Return the [x, y] coordinate for the center point of the cell that contains the specified text.  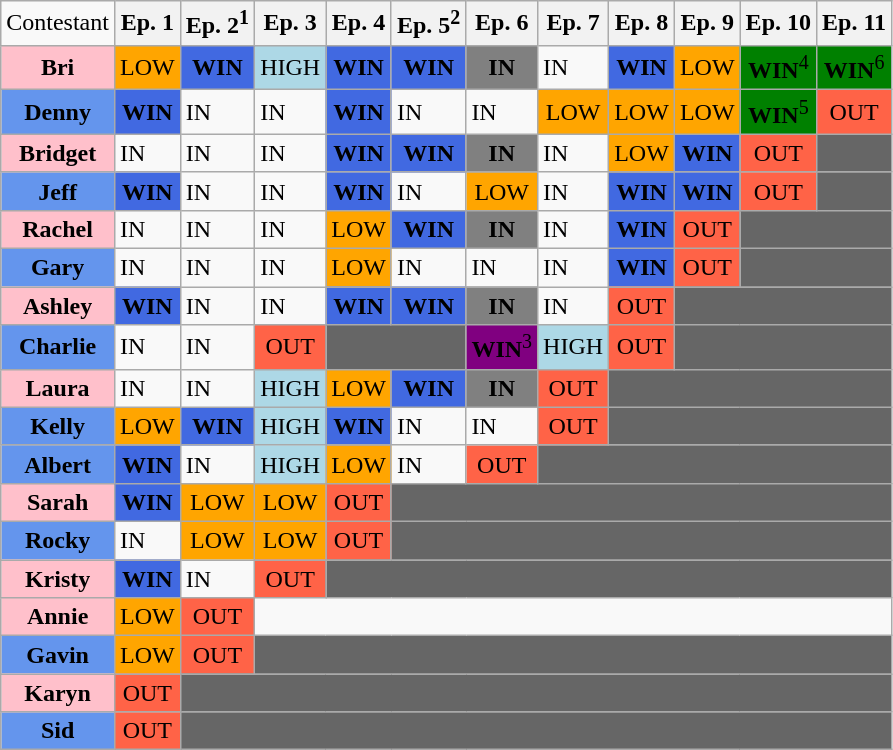
WIN5 [778, 112]
Denny [58, 112]
Gary [58, 268]
Annie [58, 617]
Rachel [58, 230]
Ep. 8 [642, 24]
Charlie [58, 348]
WIN6 [854, 68]
Ep. 10 [778, 24]
Bri [58, 68]
Karyn [58, 693]
Gavin [58, 655]
Ep. 3 [290, 24]
Ep. 52 [428, 24]
Rocky [58, 541]
Kristy [58, 579]
Sarah [58, 502]
Laura [58, 388]
Contestant [58, 24]
Bridget [58, 153]
Ep. 11 [854, 24]
WIN4 [778, 68]
Ep. 4 [359, 24]
Albert [58, 464]
Ep. 9 [707, 24]
Ep. 7 [574, 24]
Ep. 1 [147, 24]
Ep. 21 [217, 24]
Ashley [58, 306]
Kelly [58, 426]
WIN3 [502, 348]
Sid [58, 731]
Ep. 6 [502, 24]
Jeff [58, 191]
